Determine the [X, Y] coordinate at the center of the cell enclosing the given text.  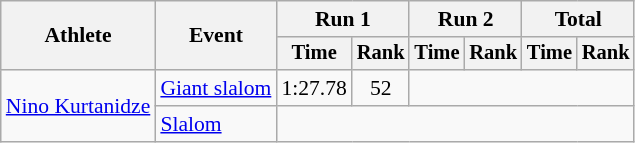
Nino Kurtanidze [78, 106]
Run 2 [465, 19]
1:27.78 [314, 88]
Slalom [216, 124]
Run 1 [342, 19]
Event [216, 36]
52 [381, 88]
Total [578, 19]
Giant slalom [216, 88]
Athlete [78, 36]
